Locate the cell with the specified text and output its (x, y) center coordinate. 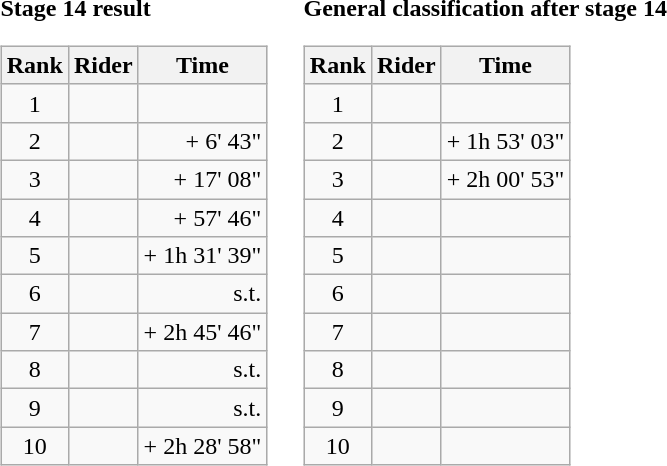
+ 57' 46" (202, 217)
+ 1h 31' 39" (202, 256)
+ 2h 00' 53" (506, 179)
+ 2h 45' 46" (202, 332)
+ 2h 28' 58" (202, 446)
+ 6' 43" (202, 141)
+ 1h 53' 03" (506, 141)
+ 17' 08" (202, 179)
